Find where the given text appears and provide that cell's center as [x, y] coordinate. 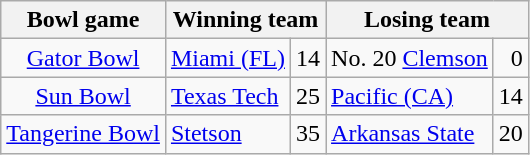
Arkansas State [410, 134]
Pacific (CA) [410, 96]
Miami (FL) [228, 58]
Texas Tech [228, 96]
Gator Bowl [84, 58]
Sun Bowl [84, 96]
0 [510, 58]
35 [308, 134]
Winning team [245, 20]
Losing team [428, 20]
No. 20 Clemson [410, 58]
25 [308, 96]
Tangerine Bowl [84, 134]
20 [510, 134]
Bowl game [84, 20]
Stetson [228, 134]
